From the cell containing the given text, extract its center point as [X, Y] coordinate. 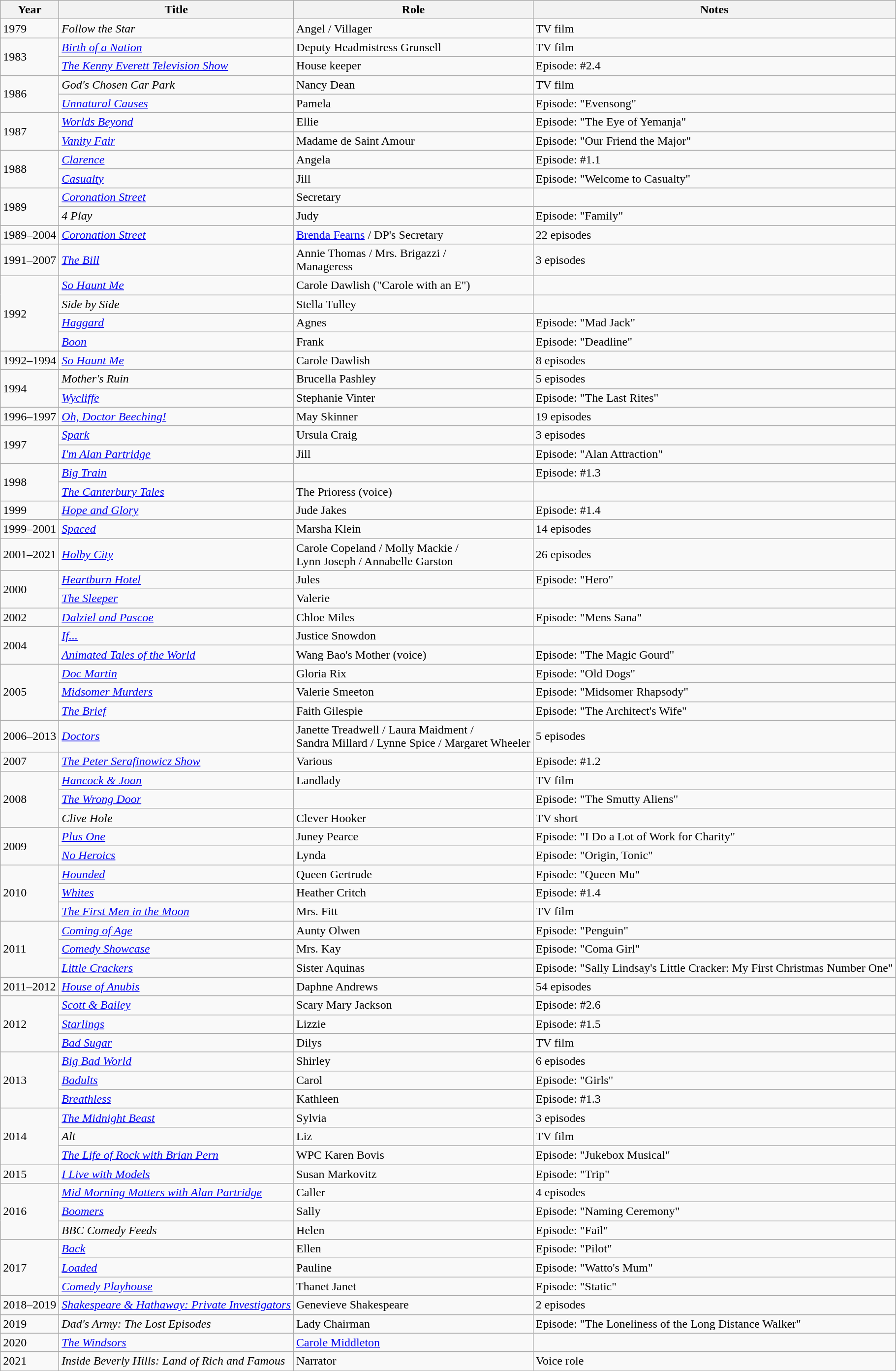
The Windsors [176, 1342]
4 episodes [714, 1193]
Nancy Dean [413, 85]
2006–2013 [30, 736]
2020 [30, 1342]
The Canterbury Tales [176, 491]
Episode: "I Do a Lot of Work for Charity" [714, 836]
Clever Hooker [413, 818]
Whites [176, 893]
2014 [30, 1136]
Episode: "Static" [714, 1286]
Sister Aquinas [413, 968]
Episode: "Alan Attraction" [714, 454]
Agnes [413, 323]
Episode: "Coma Girl" [714, 949]
Haggard [176, 323]
2018–2019 [30, 1305]
Jules [413, 580]
1992 [30, 314]
2013 [30, 1080]
Carole Dawlish ("Carole with an E") [413, 286]
1999 [30, 510]
2001–2021 [30, 554]
Comedy Playhouse [176, 1286]
Doctors [176, 736]
1997 [30, 445]
1991–2007 [30, 260]
1996–1997 [30, 416]
Midsomer Murders [176, 692]
Thanet Janet [413, 1286]
2009 [30, 846]
Episode: "Evensong" [714, 103]
Daphne Andrews [413, 987]
Episode: "Hero" [714, 580]
2011–2012 [30, 987]
Aunty Olwen [413, 930]
I'm Alan Partridge [176, 454]
Justice Snowdon [413, 636]
Frank [413, 342]
2 episodes [714, 1305]
Loaded [176, 1268]
Notes [714, 10]
1983 [30, 57]
2016 [30, 1212]
Big Bad World [176, 1061]
Stella Tulley [413, 304]
Scary Mary Jackson [413, 1005]
1998 [30, 482]
Spaced [176, 529]
Episode: "Pilot" [714, 1249]
Lizzie [413, 1024]
Vanity Fair [176, 141]
Episode: "The Loneliness of the Long Distance Walker" [714, 1324]
Secretary [413, 197]
Mrs. Kay [413, 949]
Boon [176, 342]
The Wrong Door [176, 799]
Stephanie Vinter [413, 398]
Brenda Fearns / DP's Secretary [413, 235]
Narrator [413, 1361]
Episode: #1.1 [714, 159]
Various [413, 762]
14 episodes [714, 529]
1992–1994 [30, 360]
Carole Copeland / Molly Mackie /Lynn Joseph / Annabelle Garston [413, 554]
Gloria Rix [413, 673]
2011 [30, 949]
Genevieve Shakespeare [413, 1305]
No Heroics [176, 855]
Dad's Army: The Lost Episodes [176, 1324]
Juney Pearce [413, 836]
1986 [30, 94]
Follow the Star [176, 29]
Carol [413, 1080]
Animated Tales of the World [176, 655]
1979 [30, 29]
Episode: "The Eye of Yemanja" [714, 122]
19 episodes [714, 416]
The Midnight Beast [176, 1117]
Episode: #1.5 [714, 1024]
Angel / Villager [413, 29]
Heather Critch [413, 893]
The Life of Rock with Brian Pern [176, 1155]
Clive Hole [176, 818]
Episode: "The Last Rites" [714, 398]
Episode: "Fail" [714, 1230]
Episode: "The Architect's Wife" [714, 711]
The Sleeper [176, 599]
Faith Gilespie [413, 711]
Big Train [176, 473]
Angela [413, 159]
Shakespeare & Hathaway: Private Investigators [176, 1305]
2008 [30, 799]
Wang Bao's Mother (voice) [413, 655]
2017 [30, 1268]
Wycliffe [176, 398]
Madame de Saint Amour [413, 141]
Back [176, 1249]
Birth of a Nation [176, 47]
Caller [413, 1193]
Scott & Bailey [176, 1005]
Clarence [176, 159]
1988 [30, 169]
Lady Chairman [413, 1324]
1989–2004 [30, 235]
WPC Karen Bovis [413, 1155]
Heartburn Hotel [176, 580]
Spark [176, 435]
Deputy Headmistress Grunsell [413, 47]
The Peter Serafinowicz Show [176, 762]
Episode: "Jukebox Musical" [714, 1155]
Episode: "Old Dogs" [714, 673]
House keeper [413, 66]
Dalziel and Pascoe [176, 617]
Ellie [413, 122]
2007 [30, 762]
Queen Gertrude [413, 874]
Mrs. Fitt [413, 912]
Unnatural Causes [176, 103]
2012 [30, 1024]
2004 [30, 645]
Alt [176, 1136]
Dilys [413, 1043]
Hounded [176, 874]
Landlady [413, 780]
4 Play [176, 216]
Brucella Pashley [413, 379]
The Brief [176, 711]
Inside Beverly Hills: Land of Rich and Famous [176, 1361]
2021 [30, 1361]
The Kenny Everett Television Show [176, 66]
Chloe Miles [413, 617]
Episode: "Watto's Mum" [714, 1268]
Episode: #2.6 [714, 1005]
The Bill [176, 260]
Episode: "The Magic Gourd" [714, 655]
Valerie [413, 599]
Episode: "Origin, Tonic" [714, 855]
Title [176, 10]
Susan Markovitz [413, 1174]
1999–2001 [30, 529]
Liz [413, 1136]
Episode: #2.4 [714, 66]
Episode: "Welcome to Casualty" [714, 178]
Casualty [176, 178]
Valerie Smeeton [413, 692]
Pauline [413, 1268]
Sylvia [413, 1117]
22 episodes [714, 235]
I Live with Models [176, 1174]
Episode: "Midsomer Rhapsody" [714, 692]
Carole Middleton [413, 1342]
Coming of Age [176, 930]
Episode: "Queen Mu" [714, 874]
Hope and Glory [176, 510]
8 episodes [714, 360]
2005 [30, 692]
Marsha Klein [413, 529]
Holby City [176, 554]
Episode: "Deadline" [714, 342]
Bad Sugar [176, 1043]
The Prioress (voice) [413, 491]
Episode: "Girls" [714, 1080]
Worlds Beyond [176, 122]
26 episodes [714, 554]
6 episodes [714, 1061]
May Skinner [413, 416]
Mid Morning Matters with Alan Partridge [176, 1193]
1989 [30, 206]
Role [413, 10]
Janette Treadwell / Laura Maidment /Sandra Millard / Lynne Spice / Margaret Wheeler [413, 736]
The First Men in the Moon [176, 912]
2002 [30, 617]
Episode: "Penguin" [714, 930]
Episode: "Our Friend the Major" [714, 141]
Oh, Doctor Beeching! [176, 416]
54 episodes [714, 987]
2010 [30, 893]
Year [30, 10]
Annie Thomas / Mrs. Brigazzi /Manageress [413, 260]
2015 [30, 1174]
Side by Side [176, 304]
Starlings [176, 1024]
Episode: "Trip" [714, 1174]
Voice role [714, 1361]
1987 [30, 131]
Comedy Showcase [176, 949]
Episode: "Naming Ceremony" [714, 1212]
Episode: "Mad Jack" [714, 323]
2000 [30, 589]
Lynda [413, 855]
Doc Martin [176, 673]
Badults [176, 1080]
BBC Comedy Feeds [176, 1230]
Little Crackers [176, 968]
Jude Jakes [413, 510]
Ursula Craig [413, 435]
Pamela [413, 103]
Breathless [176, 1099]
TV short [714, 818]
God's Chosen Car Park [176, 85]
Episode: "Mens Sana" [714, 617]
1994 [30, 388]
Episode: "Sally Lindsay's Little Cracker: My First Christmas Number One" [714, 968]
2019 [30, 1324]
If... [176, 636]
Shirley [413, 1061]
Judy [413, 216]
Episode: #1.2 [714, 762]
Mother's Ruin [176, 379]
Plus One [176, 836]
House of Anubis [176, 987]
Kathleen [413, 1099]
Carole Dawlish [413, 360]
Sally [413, 1212]
Helen [413, 1230]
Ellen [413, 1249]
Episode: "The Smutty Aliens" [714, 799]
Boomers [176, 1212]
Episode: "Family" [714, 216]
Hancock & Joan [176, 780]
